Return the (X, Y) coordinate for the center point of the cell that contains the specified text.  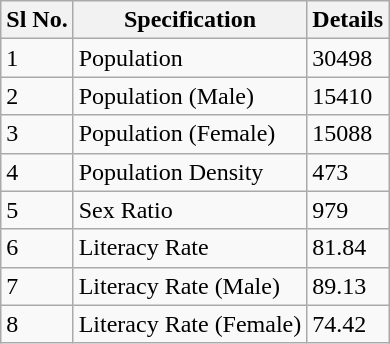
Details (348, 20)
6 (37, 248)
30498 (348, 58)
15088 (348, 134)
8 (37, 324)
81.84 (348, 248)
Population (Male) (190, 96)
74.42 (348, 324)
Population Density (190, 172)
1 (37, 58)
Population (Female) (190, 134)
5 (37, 210)
Literacy Rate (Female) (190, 324)
89.13 (348, 286)
4 (37, 172)
Literacy Rate (190, 248)
Sex Ratio (190, 210)
473 (348, 172)
7 (37, 286)
979 (348, 210)
15410 (348, 96)
Sl No. (37, 20)
Specification (190, 20)
3 (37, 134)
Literacy Rate (Male) (190, 286)
2 (37, 96)
Population (190, 58)
